Determine the (x, y) coordinate at the center of the cell enclosing the given text.  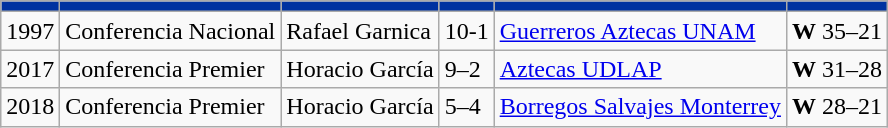
Rafael Garnica (360, 31)
Aztecas UDLAP (640, 69)
W 28–21 (836, 107)
5–4 (466, 107)
W 31–28 (836, 69)
2018 (30, 107)
Guerreros Aztecas UNAM (640, 31)
W 35–21 (836, 31)
2017 (30, 69)
9–2 (466, 69)
Conferencia Nacional (170, 31)
Borregos Salvajes Monterrey (640, 107)
10-1 (466, 31)
1997 (30, 31)
